Determine the (x, y) coordinate at the center of the cell enclosing the given text.  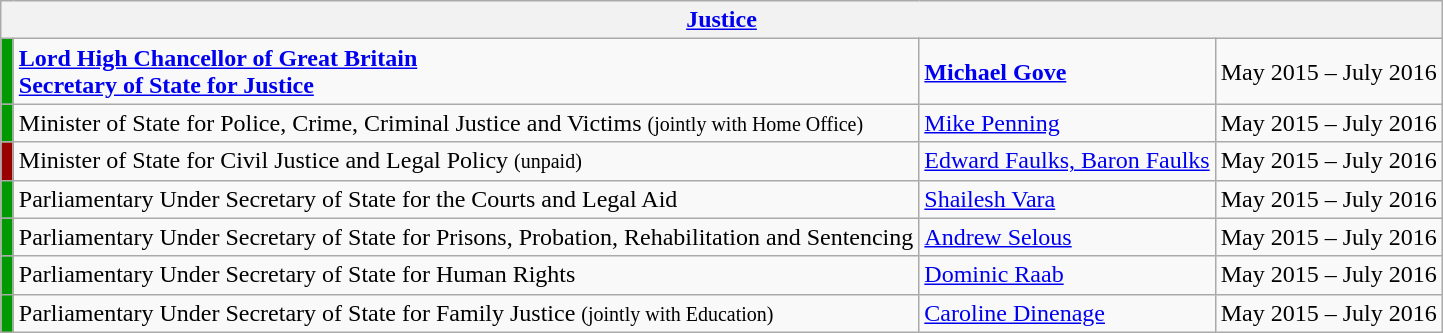
Parliamentary Under Secretary of State for Family Justice (jointly with Education) (466, 313)
Lord High Chancellor of Great BritainSecretary of State for Justice (466, 72)
Andrew Selous (1067, 237)
Parliamentary Under Secretary of State for the Courts and Legal Aid (466, 199)
Edward Faulks, Baron Faulks (1067, 161)
Mike Penning (1067, 123)
Justice (722, 20)
Parliamentary Under Secretary of State for Human Rights (466, 275)
Michael Gove (1067, 72)
Dominic Raab (1067, 275)
Parliamentary Under Secretary of State for Prisons, Probation, Rehabilitation and Sentencing (466, 237)
Minister of State for Civil Justice and Legal Policy (unpaid) (466, 161)
Minister of State for Police, Crime, Criminal Justice and Victims (jointly with Home Office) (466, 123)
Shailesh Vara (1067, 199)
Caroline Dinenage (1067, 313)
